Output the (X, Y) coordinate of the center of the cell containing the given text.  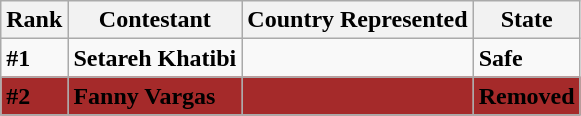
Rank (34, 20)
Contestant (155, 20)
Setareh Khatibi (155, 58)
Country Represented (358, 20)
Safe (526, 58)
State (526, 20)
Removed (526, 96)
#1 (34, 58)
Fanny Vargas (155, 96)
#2 (34, 96)
